Extract the (x, y) coordinate from the center of the cell holding the provided text.  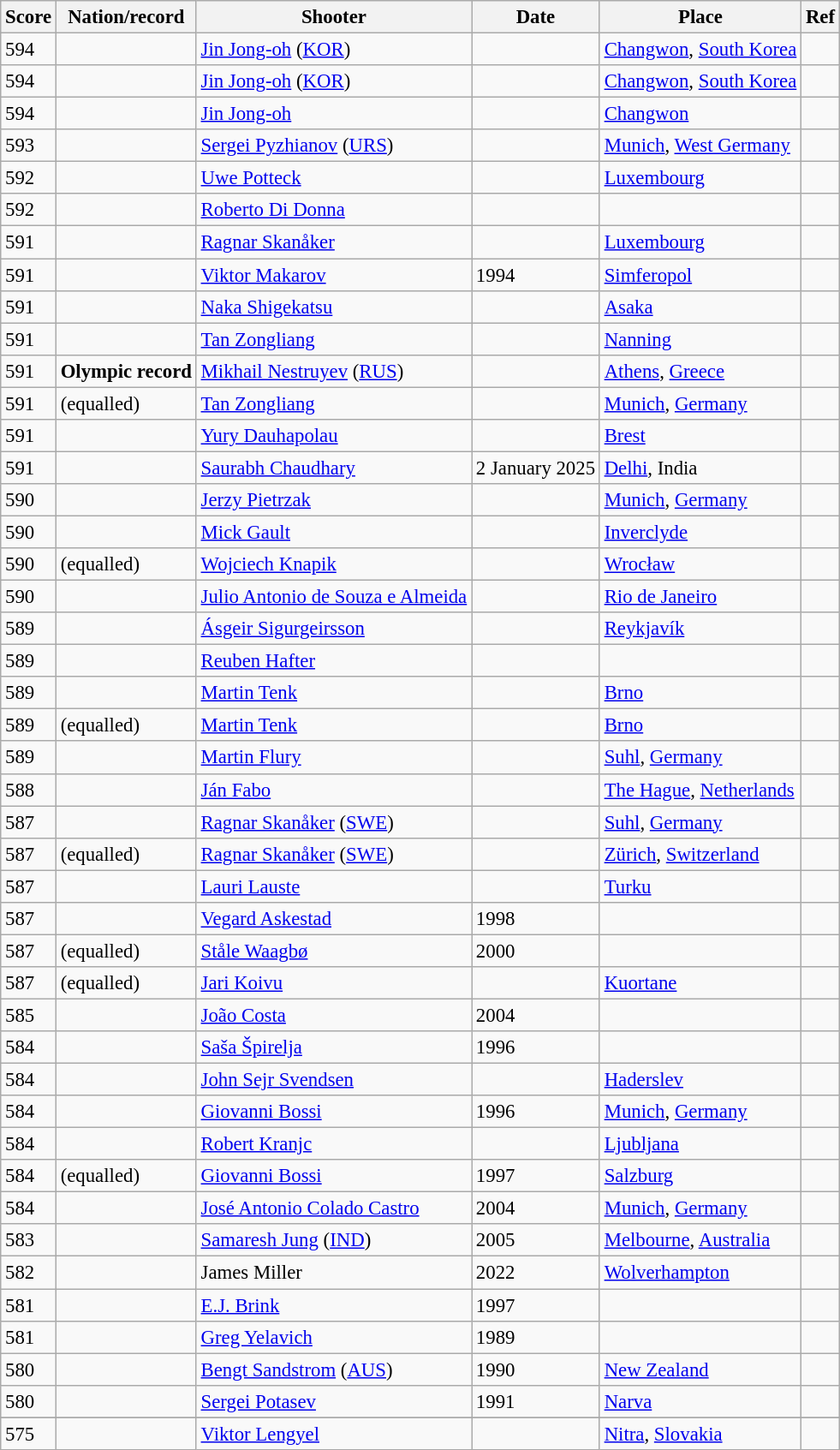
583 (29, 1241)
Inverclyde (700, 532)
Athens, Greece (700, 371)
Viktor Makarov (334, 275)
João Costa (334, 1015)
588 (29, 790)
582 (29, 1273)
Saša Špirelja (334, 1047)
575 (29, 1434)
Haderslev (700, 1080)
New Zealand (700, 1369)
Changwon (700, 114)
2 January 2025 (536, 468)
Yury Dauhapolau (334, 436)
Nitra, Slovakia (700, 1434)
Kuortane (700, 983)
Mick Gault (334, 532)
2022 (536, 1273)
Ásgeir Sigurgeirsson (334, 629)
Rio de Janeiro (700, 597)
Salzburg (700, 1176)
Simferopol (700, 275)
Nanning (700, 339)
Sergei Potasev (334, 1401)
Jari Koivu (334, 983)
593 (29, 146)
Date (536, 17)
Uwe Potteck (334, 178)
Roberto Di Donna (334, 210)
Reykjavík (700, 629)
1991 (536, 1401)
Lauri Lauste (334, 886)
Jerzy Pietrzak (334, 500)
585 (29, 1015)
Jin Jong-oh (334, 114)
1990 (536, 1369)
John Sejr Svendsen (334, 1080)
2000 (536, 951)
Zürich, Switzerland (700, 854)
Vegard Askestad (334, 919)
Asaka (700, 307)
Mikhail Nestruyev (RUS) (334, 371)
José Antonio Colado Castro (334, 1208)
Viktor Lengyel (334, 1434)
Robert Kranjc (334, 1144)
Ref (820, 17)
Reuben Hafter (334, 661)
Score (29, 17)
Saurabh Chaudhary (334, 468)
Naka Shigekatsu (334, 307)
Wolverhampton (700, 1273)
Martin Flury (334, 758)
1994 (536, 275)
Ljubljana (700, 1144)
Delhi, India (700, 468)
Julio Antonio de Souza e Almeida (334, 597)
Place (700, 17)
2005 (536, 1241)
Turku (700, 886)
Samaresh Jung (IND) (334, 1241)
Ståle Waagbø (334, 951)
James Miller (334, 1273)
Munich, West Germany (700, 146)
Brest (700, 436)
1989 (536, 1337)
1998 (536, 919)
The Hague, Netherlands (700, 790)
Wrocław (700, 564)
Olympic record (126, 371)
E.J. Brink (334, 1305)
Nation/record (126, 17)
Bengt Sandstrom (AUS) (334, 1369)
Greg Yelavich (334, 1337)
Narva (700, 1401)
Wojciech Knapik (334, 564)
Ján Fabo (334, 790)
Sergei Pyzhianov (URS) (334, 146)
Ragnar Skanåker (334, 242)
Shooter (334, 17)
Melbourne, Australia (700, 1241)
